Detect which cell encompasses the target text, then output its [x, y] center coordinate. 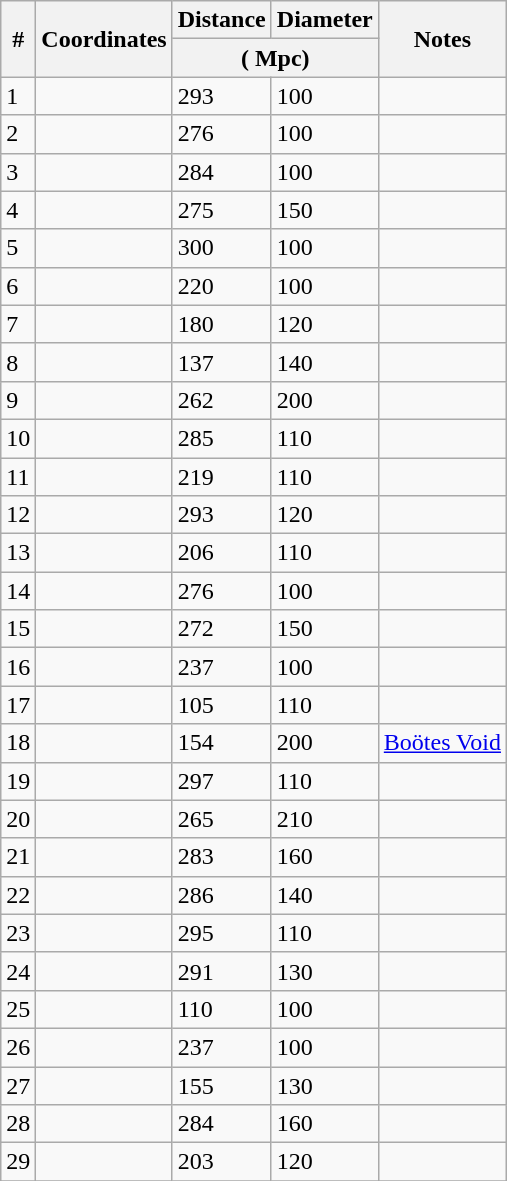
14 [18, 591]
137 [222, 362]
13 [18, 553]
4 [18, 210]
262 [222, 400]
( Mpc) [275, 58]
6 [18, 286]
25 [18, 1009]
295 [222, 933]
# [18, 39]
12 [18, 515]
285 [222, 438]
300 [222, 248]
219 [222, 477]
286 [222, 895]
19 [18, 781]
203 [222, 1162]
180 [222, 324]
206 [222, 553]
105 [222, 705]
28 [18, 1124]
272 [222, 629]
265 [222, 819]
9 [18, 400]
Notes [442, 39]
21 [18, 857]
18 [18, 743]
24 [18, 971]
Boötes Void [442, 743]
15 [18, 629]
17 [18, 705]
23 [18, 933]
297 [222, 781]
275 [222, 210]
Diameter [324, 20]
20 [18, 819]
16 [18, 667]
26 [18, 1047]
220 [222, 286]
22 [18, 895]
210 [324, 819]
29 [18, 1162]
7 [18, 324]
Distance [222, 20]
155 [222, 1085]
11 [18, 477]
2 [18, 134]
8 [18, 362]
283 [222, 857]
154 [222, 743]
27 [18, 1085]
3 [18, 172]
10 [18, 438]
1 [18, 96]
291 [222, 971]
5 [18, 248]
Coordinates [104, 39]
